Output the (x, y) coordinate of the center of the cell containing the given text.  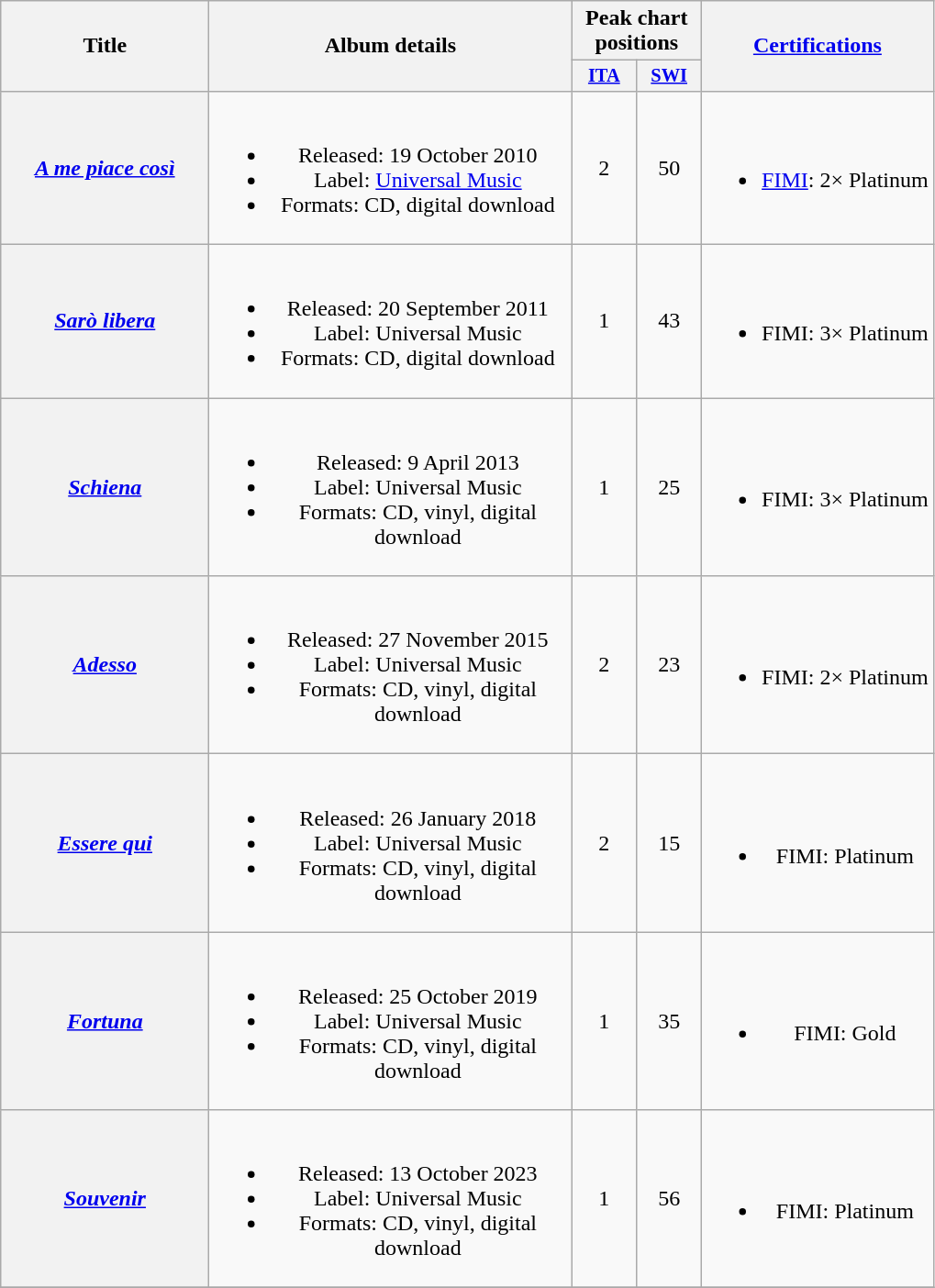
Fortuna (105, 1021)
35 (670, 1021)
Released: 9 April 2013Label: Universal MusicFormats: CD, vinyl, digital download (391, 487)
56 (670, 1199)
Released: 27 November 2015Label: Universal MusicFormats: CD, vinyl, digital download (391, 665)
Peak chart positions (637, 31)
43 (670, 321)
Essere qui (105, 843)
Released: 26 January 2018Label: Universal MusicFormats: CD, vinyl, digital download (391, 843)
Souvenir (105, 1199)
50 (670, 167)
ITA (604, 76)
25 (670, 487)
Title (105, 46)
A me piace così (105, 167)
SWI (670, 76)
FIMI: Gold (818, 1021)
Sarò libera (105, 321)
23 (670, 665)
Album details (391, 46)
Released: 13 October 2023Label: Universal MusicFormats: CD, vinyl, digital download (391, 1199)
15 (670, 843)
Adesso (105, 665)
Certifications (818, 46)
Released: 20 September 2011Label: Universal MusicFormats: CD, digital download (391, 321)
Schiena (105, 487)
Released: 25 October 2019Label: Universal MusicFormats: CD, vinyl, digital download (391, 1021)
Released: 19 October 2010Label: Universal MusicFormats: CD, digital download (391, 167)
